Output the (X, Y) coordinate of the center of the cell containing the given text.  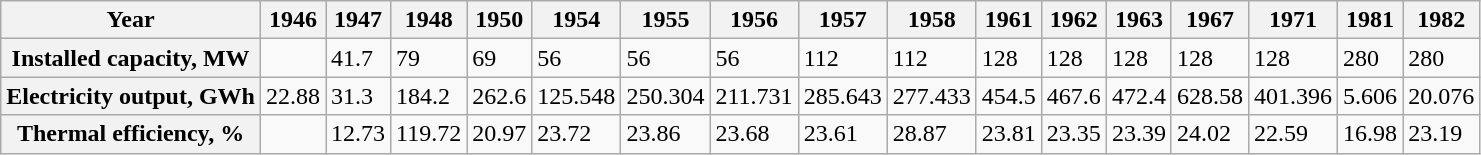
69 (500, 58)
285.643 (842, 96)
184.2 (429, 96)
262.6 (500, 96)
Year (131, 20)
1961 (1008, 20)
119.72 (429, 134)
12.73 (358, 134)
22.88 (292, 96)
5.606 (1370, 96)
277.433 (932, 96)
23.81 (1008, 134)
1963 (1138, 20)
1950 (500, 20)
Installed capacity, MW (131, 58)
1958 (932, 20)
1981 (1370, 20)
23.19 (1442, 134)
20.076 (1442, 96)
Thermal efficiency, % (131, 134)
628.58 (1210, 96)
23.35 (1074, 134)
472.4 (1138, 96)
79 (429, 58)
1947 (358, 20)
28.87 (932, 134)
1956 (754, 20)
1955 (666, 20)
23.72 (576, 134)
1946 (292, 20)
31.3 (358, 96)
125.548 (576, 96)
23.68 (754, 134)
211.731 (754, 96)
1971 (1292, 20)
467.6 (1074, 96)
1967 (1210, 20)
Electricity output, GWh (131, 96)
1962 (1074, 20)
24.02 (1210, 134)
250.304 (666, 96)
1948 (429, 20)
20.97 (500, 134)
22.59 (1292, 134)
1957 (842, 20)
23.86 (666, 134)
41.7 (358, 58)
23.61 (842, 134)
16.98 (1370, 134)
454.5 (1008, 96)
23.39 (1138, 134)
401.396 (1292, 96)
1954 (576, 20)
1982 (1442, 20)
